Locate the cell with the specified text and output its (x, y) center coordinate. 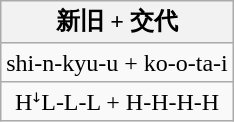
新旧 + 交代 (118, 22)
HꜜL-L-L + H-H-H-H (118, 101)
shi-n-kyu-u + ko-o-ta-i (118, 62)
